Determine the (x, y) coordinate at the center of the cell enclosing the given text.  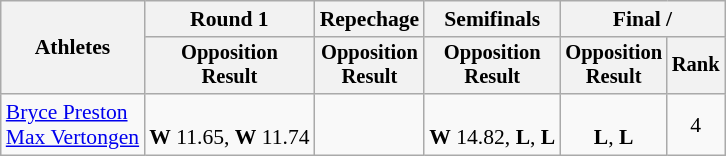
Rank (696, 66)
W 14.82, L, L (492, 124)
Repechage (370, 19)
Bryce PrestonMax Vertongen (72, 124)
Round 1 (229, 19)
Athletes (72, 48)
4 (696, 124)
Semifinals (492, 19)
L, L (614, 124)
W 11.65, W 11.74 (229, 124)
Final / (642, 19)
